From the cell containing the given text, extract its center point as [x, y] coordinate. 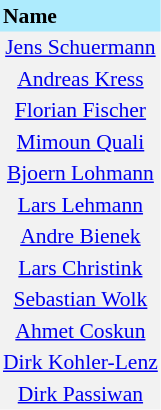
Sebastian Wolk [80, 300]
Mimoun Quali [80, 142]
Dirk Passiwan [80, 394]
Florian Fischer [80, 110]
Bjoern Lohmann [80, 174]
Ahmet Coskun [80, 331]
Jens Schuermann [80, 48]
Lars Christink [80, 268]
Name [80, 16]
Andreas Kress [80, 79]
Lars Lehmann [80, 205]
Dirk Kohler-Lenz [80, 362]
Andre Bienek [80, 236]
